Extract the (X, Y) coordinate from the center of the cell holding the provided text.  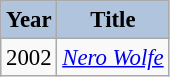
Title (113, 20)
2002 (29, 58)
Nero Wolfe (113, 58)
Year (29, 20)
